Search for the cell housing the specified text and yield its [X, Y] center coordinate. 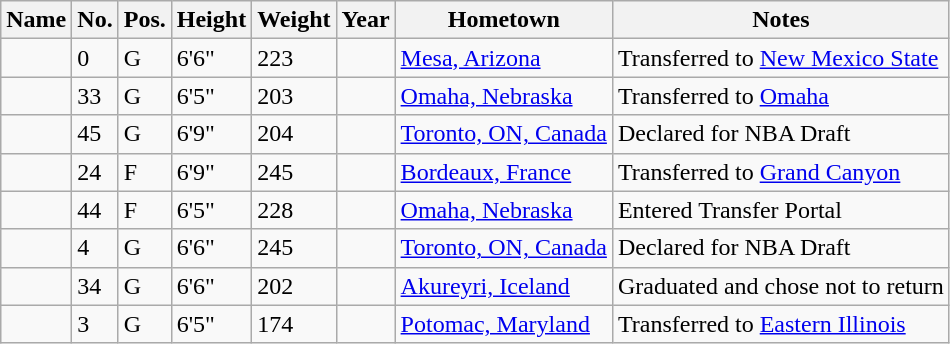
Transferred to Grand Canyon [780, 172]
Potomac, Maryland [504, 324]
44 [95, 210]
Weight [294, 20]
Name [36, 20]
Transferred to New Mexico State [780, 58]
Year [366, 20]
34 [95, 286]
Notes [780, 20]
174 [294, 324]
203 [294, 96]
33 [95, 96]
Entered Transfer Portal [780, 210]
Transferred to Omaha [780, 96]
Mesa, Arizona [504, 58]
202 [294, 286]
45 [95, 134]
24 [95, 172]
Graduated and chose not to return [780, 286]
Transferred to Eastern Illinois [780, 324]
204 [294, 134]
Hometown [504, 20]
4 [95, 248]
0 [95, 58]
Height [211, 20]
Pos. [144, 20]
223 [294, 58]
No. [95, 20]
228 [294, 210]
3 [95, 324]
Akureyri, Iceland [504, 286]
Bordeaux, France [504, 172]
